Pinpoint the cell where the given text exists, returning its (x, y) midpoint coordinate. 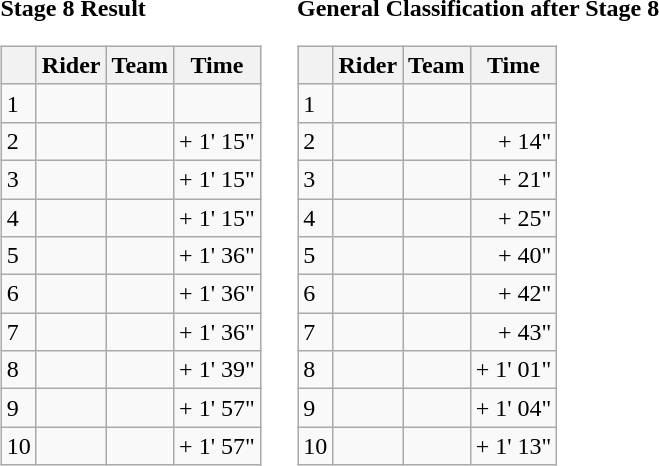
+ 21" (514, 179)
+ 1' 13" (514, 446)
+ 1' 04" (514, 408)
+ 1' 39" (218, 370)
+ 14" (514, 141)
+ 43" (514, 332)
+ 1' 01" (514, 370)
+ 40" (514, 256)
+ 25" (514, 217)
+ 42" (514, 294)
